Return [x, y] of the center of cell containing provided text 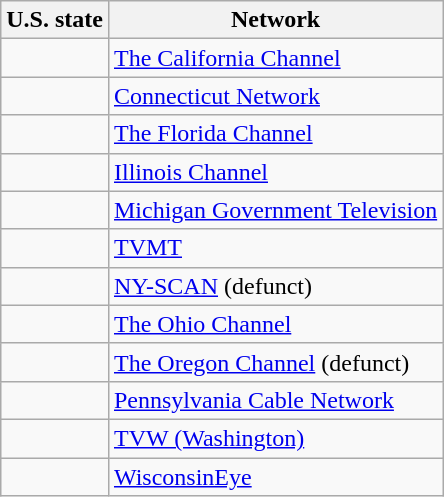
TVMT [275, 248]
Network [275, 20]
The Oregon Channel (defunct) [275, 362]
NY-SCAN (defunct) [275, 286]
The Florida Channel [275, 134]
WisconsinEye [275, 477]
The California Channel [275, 58]
U.S. state [55, 20]
Illinois Channel [275, 172]
Michigan Government Television [275, 210]
The Ohio Channel [275, 324]
Pennsylvania Cable Network [275, 400]
Connecticut Network [275, 96]
TVW (Washington) [275, 438]
